Extract the [x, y] coordinate from the center of the cell holding the provided text.  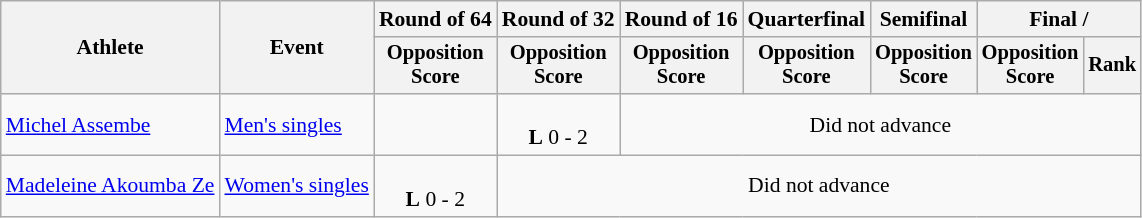
Event [296, 48]
Rank [1112, 66]
Women's singles [296, 186]
Michel Assembe [110, 124]
Quarterfinal [807, 19]
Semifinal [924, 19]
Madeleine Akoumba Ze [110, 186]
Athlete [110, 48]
Final / [1059, 19]
Round of 64 [436, 19]
Men's singles [296, 124]
Round of 16 [682, 19]
Round of 32 [558, 19]
